Locate the cell with the specified text and output its (X, Y) center coordinate. 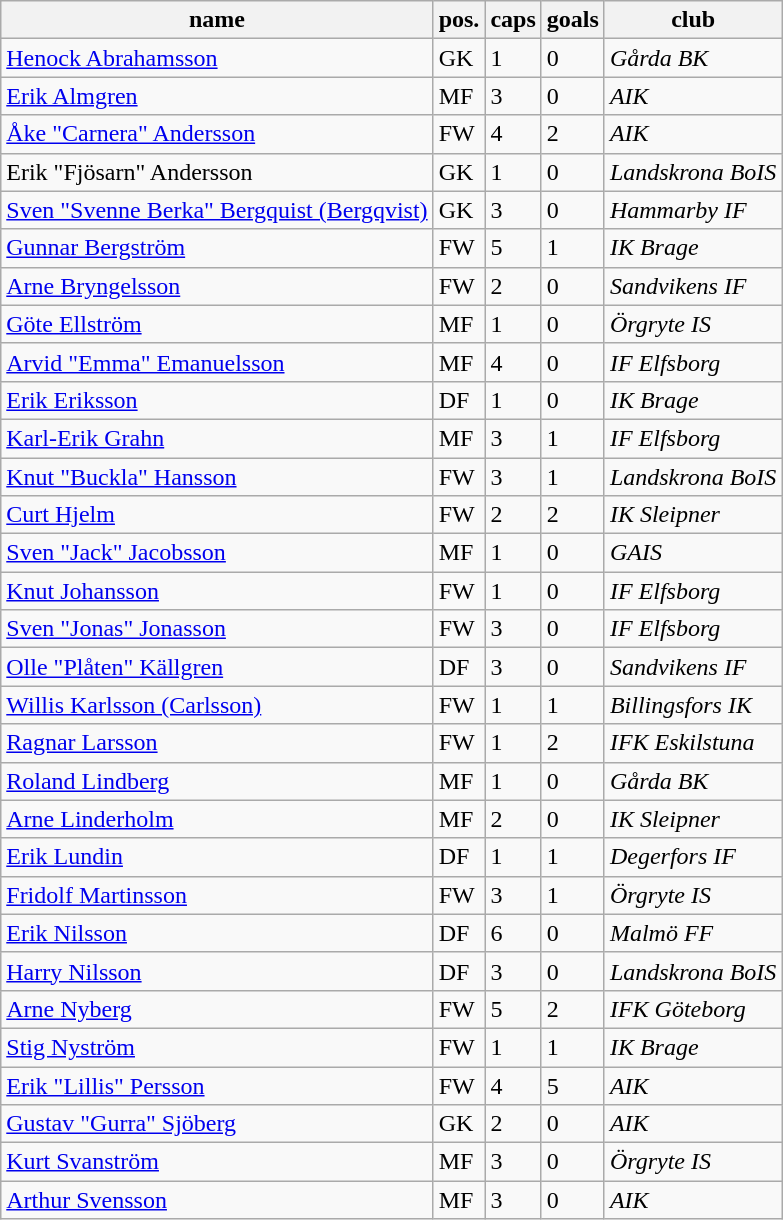
Degerfors IF (693, 857)
Karl-Erik Grahn (217, 438)
Sven "Svenne Berka" Bergquist (Bergqvist) (217, 210)
Arvid "Emma" Emanuelsson (217, 362)
Curt Hjelm (217, 515)
Ragnar Larsson (217, 743)
Arthur Svensson (217, 1200)
pos. (459, 20)
Erik Lundin (217, 857)
Sven "Jonas" Jonasson (217, 629)
GAIS (693, 553)
Henock Abrahamsson (217, 58)
Harry Nilsson (217, 971)
Arne Nyberg (217, 1009)
goals (572, 20)
name (217, 20)
Arne Linderholm (217, 819)
6 (513, 933)
Hammarby IF (693, 210)
Erik Eriksson (217, 400)
Arne Bryngelsson (217, 286)
Fridolf Martinsson (217, 895)
Olle "Plåten" Källgren (217, 667)
Willis Karlsson (Carlsson) (217, 705)
IFK Göteborg (693, 1009)
Roland Lindberg (217, 781)
caps (513, 20)
Erik "Lillis" Persson (217, 1085)
IFK Eskilstuna (693, 743)
Knut Johansson (217, 591)
Stig Nyström (217, 1047)
Erik Almgren (217, 96)
Kurt Svanström (217, 1162)
Gunnar Bergström (217, 248)
club (693, 20)
Erik Nilsson (217, 933)
Erik "Fjösarn" Andersson (217, 172)
Gustav "Gurra" Sjöberg (217, 1124)
Knut "Buckla" Hansson (217, 477)
Sven "Jack" Jacobsson (217, 553)
Göte Ellström (217, 324)
Åke "Carnera" Andersson (217, 134)
Billingsfors IK (693, 705)
Malmö FF (693, 933)
